Capture the cell that displays the provided text and extract its (X, Y) central coordinate. 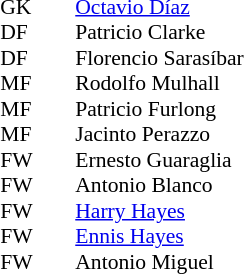
Florencio Sarasíbar (159, 58)
Ernesto Guaraglia (159, 160)
Ennis Hayes (159, 237)
Rodolfo Mulhall (159, 83)
Harry Hayes (159, 211)
Antonio Blanco (159, 185)
Patricio Clarke (159, 33)
Patricio Furlong (159, 109)
Jacinto Perazzo (159, 135)
